Scan for the cell matching the given text and deliver its [x, y] coordinate at center. 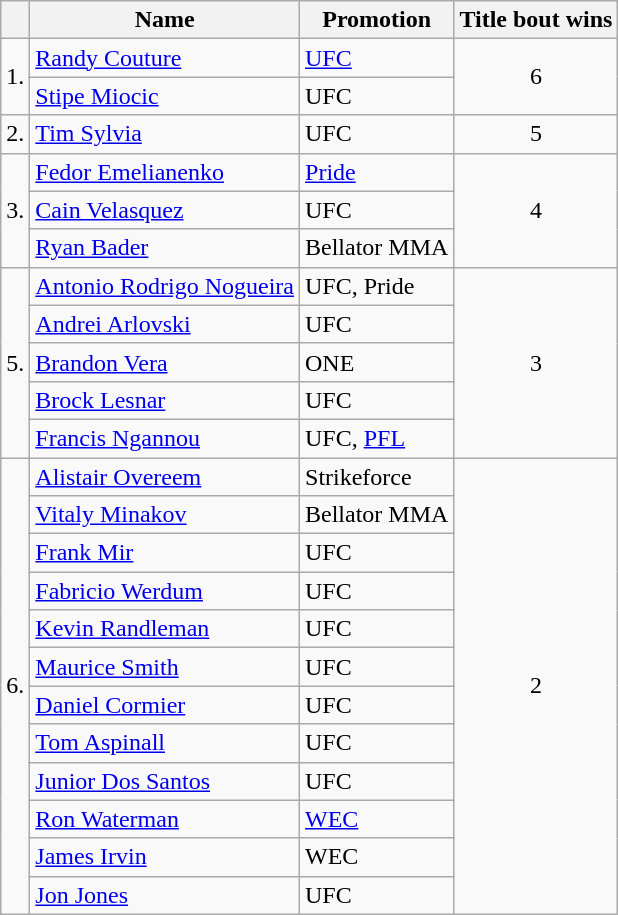
Fedor Emelianenko [165, 172]
3 [536, 362]
Alistair Overeem [165, 477]
Ryan Bader [165, 248]
Frank Mir [165, 553]
Vitaly Minakov [165, 515]
Andrei Arlovski [165, 324]
Tim Sylvia [165, 134]
Francis Ngannou [165, 438]
Tom Aspinall [165, 743]
Cain Velasquez [165, 210]
2. [16, 134]
4 [536, 210]
3. [16, 210]
Jon Jones [165, 895]
Stipe Miocic [165, 96]
ONE [377, 362]
Kevin Randleman [165, 629]
UFC, PFL [377, 438]
Maurice Smith [165, 667]
Pride [377, 172]
Junior Dos Santos [165, 781]
Strikeforce [377, 477]
James Irvin [165, 857]
Antonio Rodrigo Nogueira [165, 286]
Promotion [377, 20]
1. [16, 77]
5 [536, 134]
2 [536, 686]
6. [16, 686]
Name [165, 20]
Brandon Vera [165, 362]
Fabricio Werdum [165, 591]
Randy Couture [165, 58]
UFC, Pride [377, 286]
Ron Waterman [165, 819]
Brock Lesnar [165, 400]
Daniel Cormier [165, 705]
6 [536, 77]
Title bout wins [536, 20]
5. [16, 362]
